Return the (x, y) coordinate for the center point of the cell that contains the specified text.  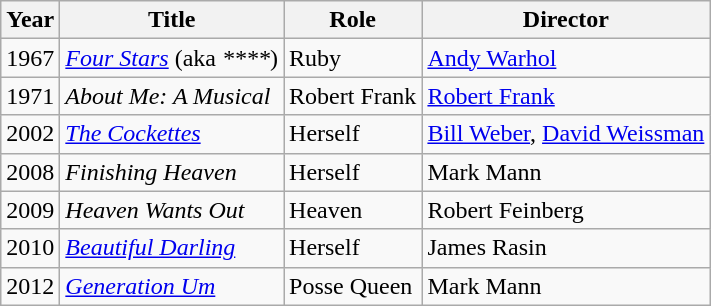
Posse Queen (353, 286)
About Me: A Musical (172, 96)
1967 (30, 58)
Role (353, 20)
2002 (30, 134)
Generation Um (172, 286)
2008 (30, 172)
Bill Weber, David Weissman (566, 134)
Four Stars (aka ****) (172, 58)
Finishing Heaven (172, 172)
2012 (30, 286)
Heaven Wants Out (172, 210)
Robert Feinberg (566, 210)
Heaven (353, 210)
James Rasin (566, 248)
1971 (30, 96)
2010 (30, 248)
Title (172, 20)
Director (566, 20)
2009 (30, 210)
Ruby (353, 58)
Andy Warhol (566, 58)
Beautiful Darling (172, 248)
Year (30, 20)
The Cockettes (172, 134)
